Output the [X, Y] coordinate of the center of the cell containing the given text.  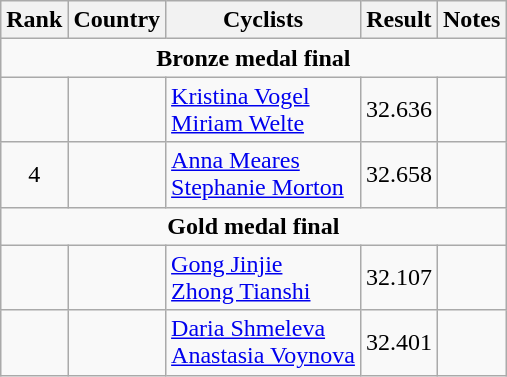
Cyclists [264, 20]
Kristina VogelMiriam Welte [264, 110]
Rank [34, 20]
Result [398, 20]
Gong JinjieZhong Tianshi [264, 278]
32.401 [398, 342]
4 [34, 174]
Anna MearesStephanie Morton [264, 174]
Notes [471, 20]
Country [117, 20]
32.658 [398, 174]
Bronze medal final [254, 58]
32.107 [398, 278]
32.636 [398, 110]
Gold medal final [254, 226]
Daria ShmelevaAnastasia Voynova [264, 342]
